Pinpoint the cell where the given text exists, returning its [x, y] midpoint coordinate. 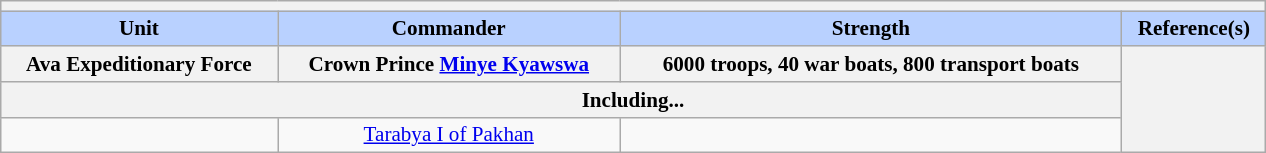
Reference(s) [1194, 28]
Ava Expeditionary Force [139, 64]
Tarabya I of Pakhan [449, 134]
Crown Prince Minye Kyawswa [449, 64]
Unit [139, 28]
6000 troops, 40 war boats, 800 transport boats [871, 64]
Commander [449, 28]
Strength [871, 28]
Including... [633, 100]
